Search for the cell housing the specified text and yield its (X, Y) center coordinate. 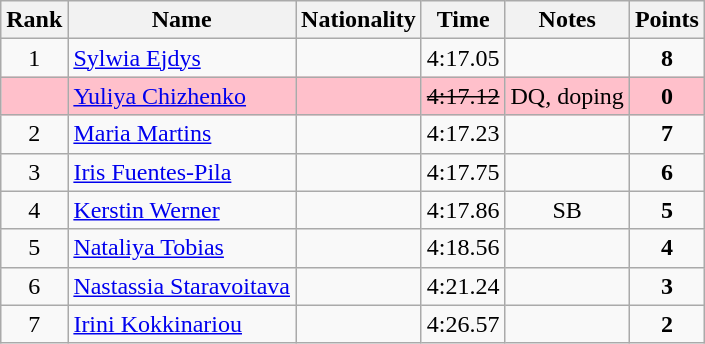
4:17.05 (463, 58)
Notes (567, 20)
4:17.86 (463, 210)
4:26.57 (463, 324)
4:17.75 (463, 172)
Nataliya Tobias (182, 248)
Rank (34, 20)
Irini Kokkinariou (182, 324)
Sylwia Ejdys (182, 58)
Yuliya Chizhenko (182, 96)
DQ, doping (567, 96)
Nationality (359, 20)
1 (34, 58)
Maria Martins (182, 134)
SB (567, 210)
8 (666, 58)
Kerstin Werner (182, 210)
Time (463, 20)
Points (666, 20)
4:21.24 (463, 286)
Name (182, 20)
Nastassia Staravoitava (182, 286)
Iris Fuentes-Pila (182, 172)
0 (666, 96)
4:17.23 (463, 134)
4:17.12 (463, 96)
4:18.56 (463, 248)
